Scan for the cell matching the given text and deliver its (x, y) coordinate at center. 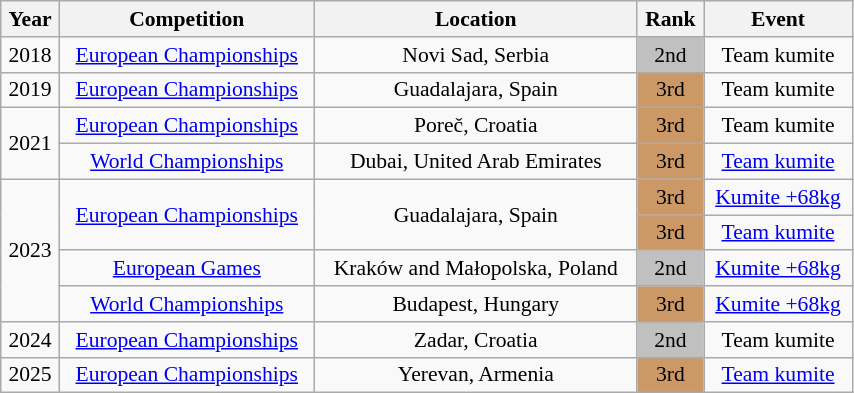
Zadar, Croatia (476, 340)
Budapest, Hungary (476, 304)
2025 (30, 375)
2024 (30, 340)
Year (30, 19)
2021 (30, 144)
2023 (30, 250)
Rank (670, 19)
Yerevan, Armenia (476, 375)
European Games (186, 269)
2018 (30, 55)
Dubai, United Arab Emirates (476, 162)
Kraków and Małopolska, Poland (476, 269)
Competition (186, 19)
2019 (30, 90)
Poreč, Croatia (476, 126)
Event (778, 19)
Location (476, 19)
Novi Sad, Serbia (476, 55)
